From the cell containing the given text, extract its center point as (x, y) coordinate. 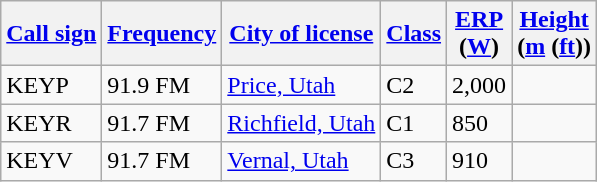
850 (480, 123)
KEYR (52, 123)
ERP(W) (480, 34)
Vernal, Utah (302, 161)
City of license (302, 34)
KEYV (52, 161)
Height(m (ft)) (554, 34)
KEYP (52, 85)
91.9 FM (162, 85)
Frequency (162, 34)
Price, Utah (302, 85)
910 (480, 161)
C3 (414, 161)
C1 (414, 123)
2,000 (480, 85)
C2 (414, 85)
Call sign (52, 34)
Class (414, 34)
Richfield, Utah (302, 123)
